Locate the cell with the specified text and output its (x, y) center coordinate. 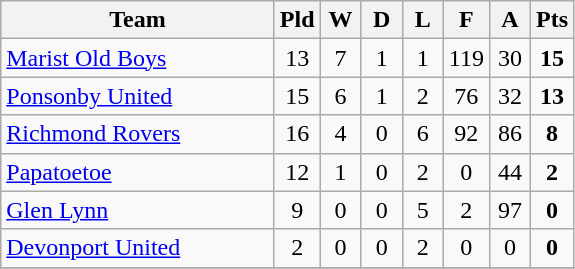
F (466, 20)
4 (340, 134)
86 (510, 134)
A (510, 20)
30 (510, 58)
Papatoetoe (138, 172)
W (340, 20)
Richmond Rovers (138, 134)
Devonport United (138, 248)
8 (552, 134)
97 (510, 210)
119 (466, 58)
12 (297, 172)
L (422, 20)
Marist Old Boys (138, 58)
16 (297, 134)
32 (510, 96)
9 (297, 210)
76 (466, 96)
Ponsonby United (138, 96)
Pts (552, 20)
Pld (297, 20)
Team (138, 20)
D (382, 20)
92 (466, 134)
5 (422, 210)
7 (340, 58)
Glen Lynn (138, 210)
44 (510, 172)
